Return (X, Y) of the center of cell containing provided text 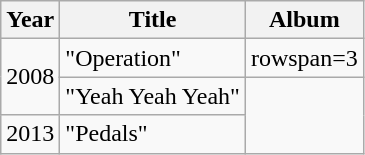
2013 (30, 134)
"Operation" (153, 58)
Title (153, 20)
rowspan=3 (304, 58)
2008 (30, 77)
"Pedals" (153, 134)
"Yeah Yeah Yeah" (153, 96)
Album (304, 20)
Year (30, 20)
